Locate the cell with the specified text and output its [X, Y] center coordinate. 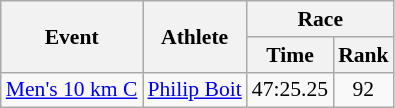
Philip Boit [194, 90]
47:25.25 [290, 90]
Athlete [194, 36]
92 [364, 90]
Men's 10 km C [72, 90]
Event [72, 36]
Rank [364, 55]
Time [290, 55]
Race [320, 19]
